Capture the cell that displays the provided text and extract its (X, Y) central coordinate. 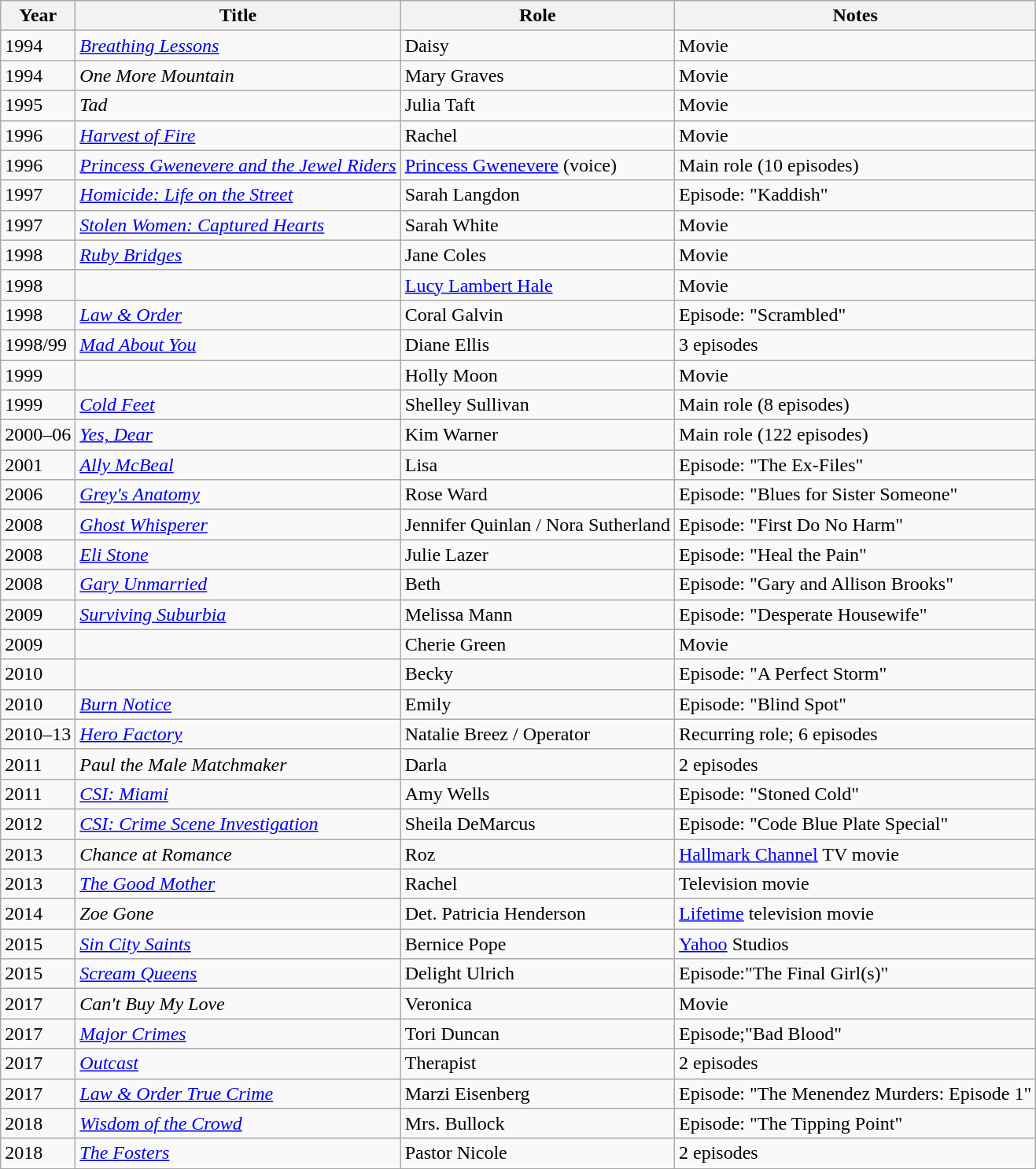
Ghost Whisperer (238, 525)
Chance at Romance (238, 854)
Episode: "A Perfect Storm" (856, 674)
Daisy (537, 46)
Main role (122 episodes) (856, 435)
Princess Gwenevere and the Jewel Riders (238, 165)
Jane Coles (537, 255)
Episode: "Code Blue Plate Special" (856, 824)
Becky (537, 674)
Eli Stone (238, 555)
Sarah Langdon (537, 195)
Zoe Gone (238, 914)
2000–06 (38, 435)
Natalie Breez / Operator (537, 734)
Mary Graves (537, 76)
Therapist (537, 1064)
2001 (38, 465)
Shelley Sullivan (537, 405)
Yahoo Studios (856, 944)
Lisa (537, 465)
Tad (238, 105)
Year (38, 16)
One More Mountain (238, 76)
Outcast (238, 1064)
Pastor Nicole (537, 1153)
CSI: Miami (238, 794)
Title (238, 16)
Holly Moon (537, 375)
Law & Order (238, 315)
Julia Taft (537, 105)
Hero Factory (238, 734)
Roz (537, 854)
Princess Gwenevere (voice) (537, 165)
Lucy Lambert Hale (537, 285)
Mrs. Bullock (537, 1123)
Mad About You (238, 345)
Sarah White (537, 225)
Rose Ward (537, 495)
Amy Wells (537, 794)
Sheila DeMarcus (537, 824)
Emily (537, 704)
Yes, Dear (238, 435)
Stolen Women: Captured Hearts (238, 225)
Main role (8 episodes) (856, 405)
Breathing Lessons (238, 46)
Television movie (856, 884)
Episode: "Blues for Sister Someone" (856, 495)
Can't Buy My Love (238, 1004)
Main role (10 episodes) (856, 165)
Gary Unmarried (238, 584)
Scream Queens (238, 974)
2006 (38, 495)
Darla (537, 764)
Sin City Saints (238, 944)
3 episodes (856, 345)
Veronica (537, 1004)
Julie Lazer (537, 555)
Bernice Pope (537, 944)
Episode:"The Final Girl(s)" (856, 974)
Coral Galvin (537, 315)
Episode;"Bad Blood" (856, 1034)
Episode: "Blind Spot" (856, 704)
2012 (38, 824)
Hallmark Channel TV movie (856, 854)
Episode: "Stoned Cold" (856, 794)
The Good Mother (238, 884)
The Fosters (238, 1153)
Jennifer Quinlan / Nora Sutherland (537, 525)
Marzi Eisenberg (537, 1093)
Notes (856, 16)
2010–13 (38, 734)
Major Crimes (238, 1034)
Burn Notice (238, 704)
Recurring role; 6 episodes (856, 734)
Episode: "First Do No Harm" (856, 525)
Wisdom of the Crowd (238, 1123)
Ruby Bridges (238, 255)
Diane Ellis (537, 345)
Tori Duncan (537, 1034)
Episode: "Heal the Pain" (856, 555)
Law & Order True Crime (238, 1093)
Delight Ulrich (537, 974)
Episode: "The Menendez Murders: Episode 1" (856, 1093)
Ally McBeal (238, 465)
Grey's Anatomy (238, 495)
Melissa Mann (537, 614)
Kim Warner (537, 435)
Episode: "Desperate Housewife" (856, 614)
Episode: "Gary and Allison Brooks" (856, 584)
Role (537, 16)
Homicide: Life on the Street (238, 195)
Episode: "The Tipping Point" (856, 1123)
Surviving Suburbia (238, 614)
Paul the Male Matchmaker (238, 764)
Episode: "The Ex-Files" (856, 465)
Det. Patricia Henderson (537, 914)
2014 (38, 914)
Harvest of Fire (238, 135)
CSI: Crime Scene Investigation (238, 824)
Lifetime television movie (856, 914)
Cold Feet (238, 405)
Beth (537, 584)
Episode: "Scrambled" (856, 315)
1995 (38, 105)
Episode: "Kaddish" (856, 195)
Cherie Green (537, 644)
1998/99 (38, 345)
